Return the (X, Y) coordinate for the center point of the cell that contains the specified text.  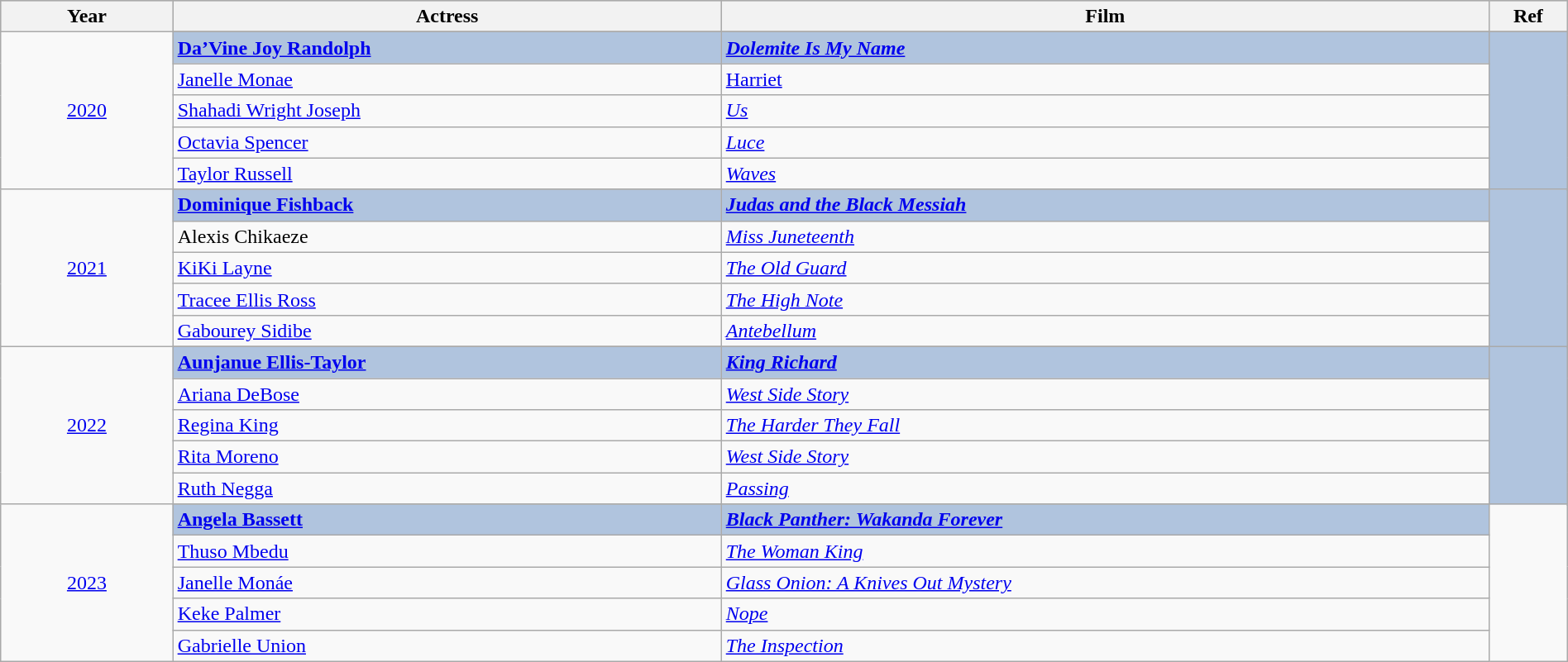
The Woman King (1105, 551)
Gabrielle Union (447, 645)
The Inspection (1105, 645)
Judas and the Black Messiah (1105, 205)
Alexis Chikaeze (447, 236)
Film (1105, 17)
Thuso Mbedu (447, 551)
Janelle Monae (447, 79)
2020 (87, 111)
Angela Bassett (447, 520)
2021 (87, 268)
KiKi Layne (447, 268)
Regina King (447, 426)
Luce (1105, 142)
Keke Palmer (447, 614)
Rita Moreno (447, 457)
Black Panther: Wakanda Forever (1105, 520)
The Old Guard (1105, 268)
Octavia Spencer (447, 142)
Nope (1105, 614)
Glass Onion: A Knives Out Mystery (1105, 583)
Year (87, 17)
Ref (1528, 17)
The Harder They Fall (1105, 426)
Gabourey Sidibe (447, 331)
Shahadi Wright Joseph (447, 111)
Tracee Ellis Ross (447, 299)
Da’Vine Joy Randolph (447, 48)
Us (1105, 111)
Janelle Monáe (447, 583)
Actress (447, 17)
King Richard (1105, 362)
2023 (87, 583)
Dominique Fishback (447, 205)
Passing (1105, 488)
Antebellum (1105, 331)
Ariana DeBose (447, 394)
Aunjanue Ellis-Taylor (447, 362)
2022 (87, 425)
Miss Juneteenth (1105, 236)
Ruth Negga (447, 488)
Waves (1105, 174)
Taylor Russell (447, 174)
Harriet (1105, 79)
The High Note (1105, 299)
Dolemite Is My Name (1105, 48)
